Detect which cell encompasses the target text, then output its [X, Y] center coordinate. 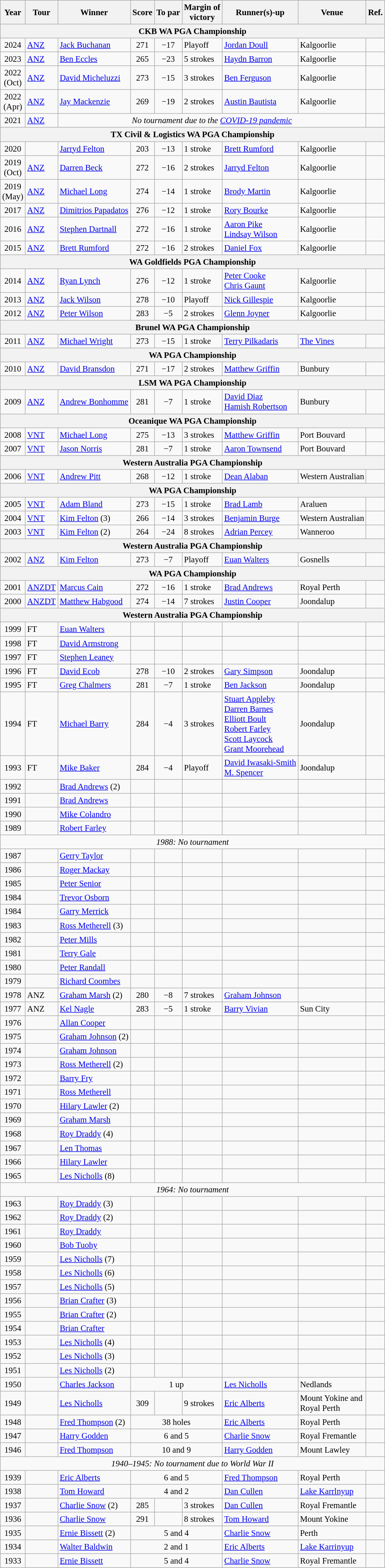
1964: No tournament [193, 1189]
Rory Bourke [260, 210]
Les Nicholls (6) [94, 1273]
Les Nicholls (2) [94, 1370]
Andrew Bonhomme [94, 402]
1939 [13, 1477]
1974 [13, 1051]
1976 [13, 1023]
Kim Felton (2) [94, 532]
1982 [13, 939]
Marcus Cain [94, 587]
Adrian Percey [260, 532]
Brunel WA PGA Championship [193, 328]
2021 [13, 121]
2008 [13, 435]
2000 [13, 602]
Score [143, 13]
1985 [13, 884]
Jack Wilson [94, 299]
2017 [13, 210]
−19 [168, 102]
38 holes [176, 1422]
Ernie Bissett [94, 1561]
Terry Pilkadaris [260, 341]
Roy Draddy (3) [94, 1203]
To par [168, 13]
265 [143, 59]
Robert Farley [94, 828]
1947 [13, 1436]
Ross Metherell [94, 1092]
Brody Martin [260, 192]
Les Nicholls (3) [94, 1357]
1975 [13, 1037]
1979 [13, 981]
2 and 1 [176, 1547]
Hilary Lawler [94, 1162]
Garry Merrick [94, 912]
1970 [13, 1106]
Brad Andrews (2) [94, 786]
1996 [13, 671]
Kim Felton [94, 560]
Brad Lamb [260, 504]
No tournament due to the COVID-19 pandemic [212, 121]
TX Civil & Logistics WA PGA Championship [193, 135]
Mount Yokine andRoyal Perth [332, 1403]
Ref. [375, 13]
David Iwasaki-Smith M. Spencer [260, 768]
Terry Gale [94, 953]
Kim Felton (3) [94, 518]
1935 [13, 1533]
1986 [13, 870]
1934 [13, 1547]
1958 [13, 1273]
Jack Buchanan [94, 45]
2015 [13, 248]
1957 [13, 1287]
Stephen Dartnall [94, 229]
Stuart Appleby Darren Barnes Elliott Boult Robert Farley Scott Laycock Grant Moorehead [260, 724]
1994 [13, 724]
1968 [13, 1134]
Roger Mackay [94, 870]
1992 [13, 786]
Peter Senior [94, 884]
Charlie Snow (2) [94, 1506]
2004 [13, 518]
1950 [13, 1384]
Len Thomas [94, 1148]
1971 [13, 1092]
David Bransdon [94, 369]
1940–1945: No tournament due to World War II [193, 1464]
Ben Jackson [260, 685]
1956 [13, 1301]
1983 [13, 925]
Darren Beck [94, 167]
1972 [13, 1078]
1961 [13, 1231]
Gerry Taylor [94, 856]
Mount Yokine [332, 1519]
Wanneroo [332, 532]
Sun City [332, 1009]
1933 [13, 1561]
1966 [13, 1162]
2022(Oct) [13, 78]
10 and 9 [176, 1450]
Ryan Lynch [94, 281]
Peter Randall [94, 967]
LSM WA PGA Championship [193, 383]
Trevor Osborn [94, 898]
2005 [13, 504]
2023 [13, 59]
Brian Crafter (2) [94, 1315]
Barry Fry [94, 1078]
Haydn Barron [260, 59]
264 [143, 532]
Dimitrios Papadatos [94, 210]
2003 [13, 532]
Nedlands [332, 1384]
Lake Karrinyup [332, 1547]
1 up [176, 1384]
1960 [13, 1245]
Michael Wright [94, 341]
5 strokes [202, 59]
1998 [13, 643]
2007 [13, 448]
1963 [13, 1203]
Aaron Pike Lindsay Wilson [260, 229]
9 strokes [202, 1403]
−24 [168, 532]
Brian Crafter [94, 1328]
1997 [13, 657]
Roy Draddy (4) [94, 1134]
Venue [332, 13]
David Armstrong [94, 643]
2020 [13, 149]
Gary Simpson [260, 671]
1965 [13, 1176]
Nick Gillespie [260, 299]
1938 [13, 1491]
2022(Apr) [13, 102]
1949 [13, 1403]
Kel Nagle [94, 1009]
Daniel Fox [260, 248]
Richard Coombes [94, 981]
1977 [13, 1009]
David Ecob [94, 671]
1962 [13, 1218]
1995 [13, 685]
Les Nicholls (4) [94, 1342]
1973 [13, 1064]
2006 [13, 477]
Mount Lawley [332, 1450]
Austin Bautista [260, 102]
The Vines [332, 341]
Adam Bland [94, 504]
Roy Draddy (2) [94, 1218]
Winner [94, 13]
1954 [13, 1328]
2002 [13, 560]
Jay Mackenzie [94, 102]
Ross Metherell (3) [94, 925]
2001 [13, 587]
Roy Draddy [94, 1231]
Mike Colandro [94, 814]
1991 [13, 800]
1948 [13, 1422]
1987 [13, 856]
2009 [13, 402]
Les Nicholls (8) [94, 1176]
Andrew Pitt [94, 477]
4 and 2 [176, 1491]
Runner(s)-up [260, 13]
269 [143, 102]
275 [143, 435]
291 [143, 1519]
1993 [13, 768]
Bob Tuohy [94, 1245]
1980 [13, 967]
−23 [168, 59]
2012 [13, 314]
1937 [13, 1506]
Jason Norris [94, 448]
1951 [13, 1370]
Brian Crafter (3) [94, 1301]
Ben Ferguson [260, 78]
1999 [13, 629]
2011 [13, 341]
Graham Marsh (2) [94, 995]
Walter Baldwin [94, 1547]
Michael Barry [94, 724]
Barry Vivian [260, 1009]
1967 [13, 1148]
Peter Wilson [94, 314]
Ross Metherell (2) [94, 1064]
Benjamin Burge [260, 518]
Perth [332, 1533]
1989 [13, 828]
280 [143, 995]
203 [143, 149]
Araluen [332, 504]
CKB WA PGA Championship [193, 31]
Peter Cooke Chris Gaunt [260, 281]
Oceanique WA PGA Championship [193, 421]
1959 [13, 1259]
Tour [41, 13]
Justin Cooper [260, 602]
Matthew Habgood [94, 602]
2010 [13, 369]
Les Nicholls (5) [94, 1287]
2013 [13, 299]
Ben Eccles [94, 59]
1953 [13, 1342]
1990 [13, 814]
Jordan Doull [260, 45]
David Micheluzzi [94, 78]
Margin ofvictory [202, 13]
Mike Baker [94, 768]
2024 [13, 45]
Hilary Lawler (2) [94, 1106]
Ernie Bissett (2) [94, 1533]
Peter Mills [94, 939]
Graham Johnson (2) [94, 1037]
Les Nicholls (7) [94, 1259]
Greg Chalmers [94, 685]
−8 [168, 995]
Graham Marsh [94, 1120]
285 [143, 1506]
1981 [13, 953]
Gosnells [332, 560]
268 [143, 477]
Aaron Townsend [260, 448]
Glenn Joyner [260, 314]
2014 [13, 281]
Dean Alaban [260, 477]
Charles Jackson [94, 1384]
Stephen Leaney [94, 657]
1969 [13, 1120]
2016 [13, 229]
Fred Thompson (2) [94, 1422]
1946 [13, 1450]
WA Goldfields PGA Championship [193, 262]
Allan Cooper [94, 1023]
1978 [13, 995]
David Diaz Hamish Robertson [260, 402]
2019(May) [13, 192]
266 [143, 518]
Year [13, 13]
1936 [13, 1519]
Lake Karrlnyup [332, 1491]
1952 [13, 1357]
2019(Oct) [13, 167]
309 [143, 1403]
1988: No tournament [193, 842]
1955 [13, 1315]
